Return [X, Y] of the center of cell containing provided text 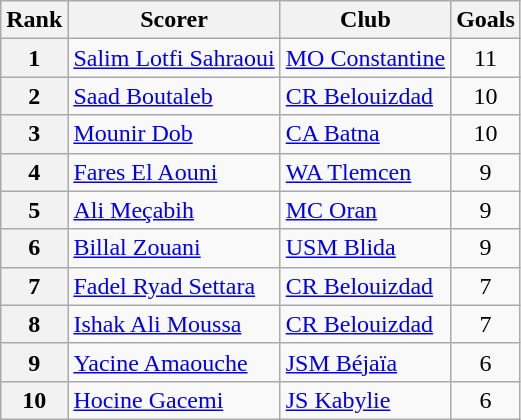
CA Batna [365, 134]
Rank [34, 20]
Hocine Gacemi [174, 400]
MO Constantine [365, 58]
Club [365, 20]
3 [34, 134]
JS Kabylie [365, 400]
4 [34, 172]
JSM Béjaïa [365, 362]
Salim Lotfi Sahraoui [174, 58]
MC Oran [365, 210]
Mounir Dob [174, 134]
Saad Boutaleb [174, 96]
11 [486, 58]
Billal Zouani [174, 248]
Yacine Amaouche [174, 362]
2 [34, 96]
WA Tlemcen [365, 172]
1 [34, 58]
Ali Meçabih [174, 210]
Ishak Ali Moussa [174, 324]
USM Blida [365, 248]
Fadel Ryad Settara [174, 286]
Fares El Aouni [174, 172]
Scorer [174, 20]
8 [34, 324]
5 [34, 210]
Goals [486, 20]
